Pinpoint the cell where the given text exists, returning its (x, y) midpoint coordinate. 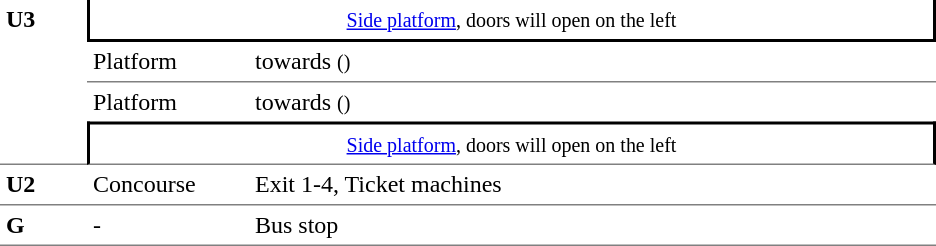
Exit 1-4, Ticket machines (592, 185)
- (168, 226)
G (44, 226)
U3 (44, 82)
Concourse (168, 185)
U2 (44, 185)
Bus stop (592, 226)
